Scan for the cell matching the given text and deliver its [X, Y] coordinate at center. 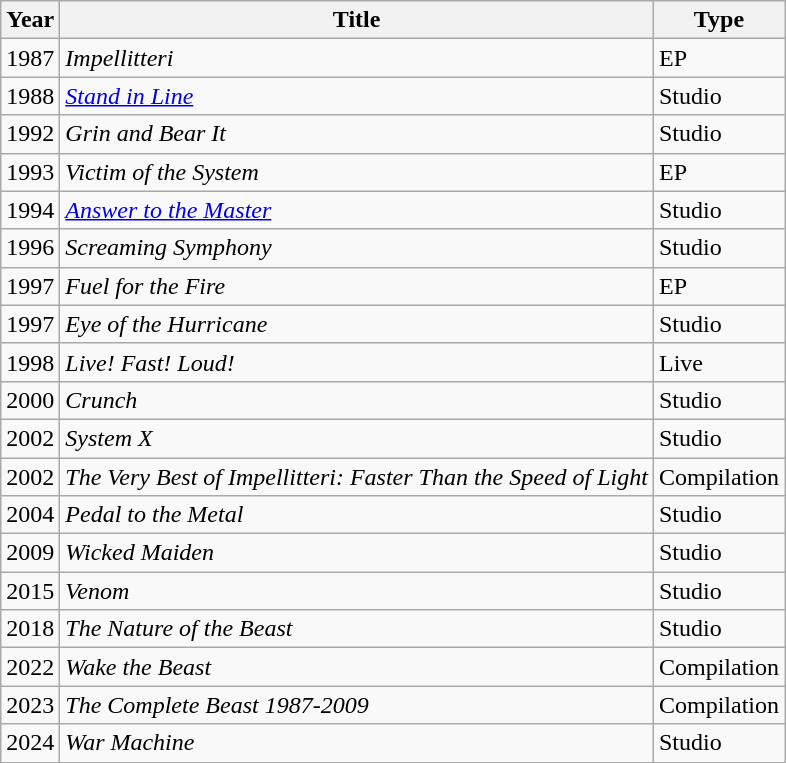
2000 [30, 400]
Pedal to the Metal [357, 515]
The Complete Beast 1987-2009 [357, 705]
Stand in Line [357, 96]
1988 [30, 96]
War Machine [357, 743]
2015 [30, 591]
Live! Fast! Loud! [357, 362]
1992 [30, 134]
Wicked Maiden [357, 553]
Grin and Bear It [357, 134]
Venom [357, 591]
1994 [30, 210]
Live [718, 362]
Crunch [357, 400]
2004 [30, 515]
Impellitteri [357, 58]
2009 [30, 553]
The Nature of the Beast [357, 629]
Title [357, 20]
Answer to the Master [357, 210]
1998 [30, 362]
Wake the Beast [357, 667]
1987 [30, 58]
2018 [30, 629]
Screaming Symphony [357, 248]
2022 [30, 667]
1993 [30, 172]
Year [30, 20]
The Very Best of Impellitteri: Faster Than the Speed of Light [357, 477]
2023 [30, 705]
2024 [30, 743]
Victim of the System [357, 172]
Fuel for the Fire [357, 286]
Type [718, 20]
1996 [30, 248]
System X [357, 438]
Eye of the Hurricane [357, 324]
